From the cell containing the given text, extract its center point as [x, y] coordinate. 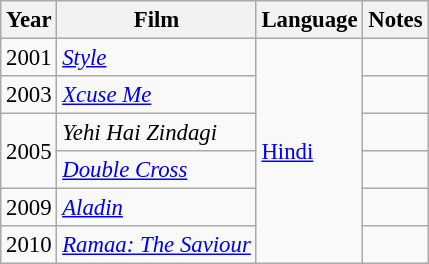
Year [29, 20]
Aladin [156, 208]
Yehi Hai Zindagi [156, 133]
Style [156, 58]
Language [310, 20]
2005 [29, 152]
Notes [396, 20]
Double Cross [156, 170]
2003 [29, 95]
Xcuse Me [156, 95]
2009 [29, 208]
Ramaa: The Saviour [156, 245]
2010 [29, 245]
Film [156, 20]
2001 [29, 58]
